Identify which cell holds the provided text, then report its [x, y] central coordinate. 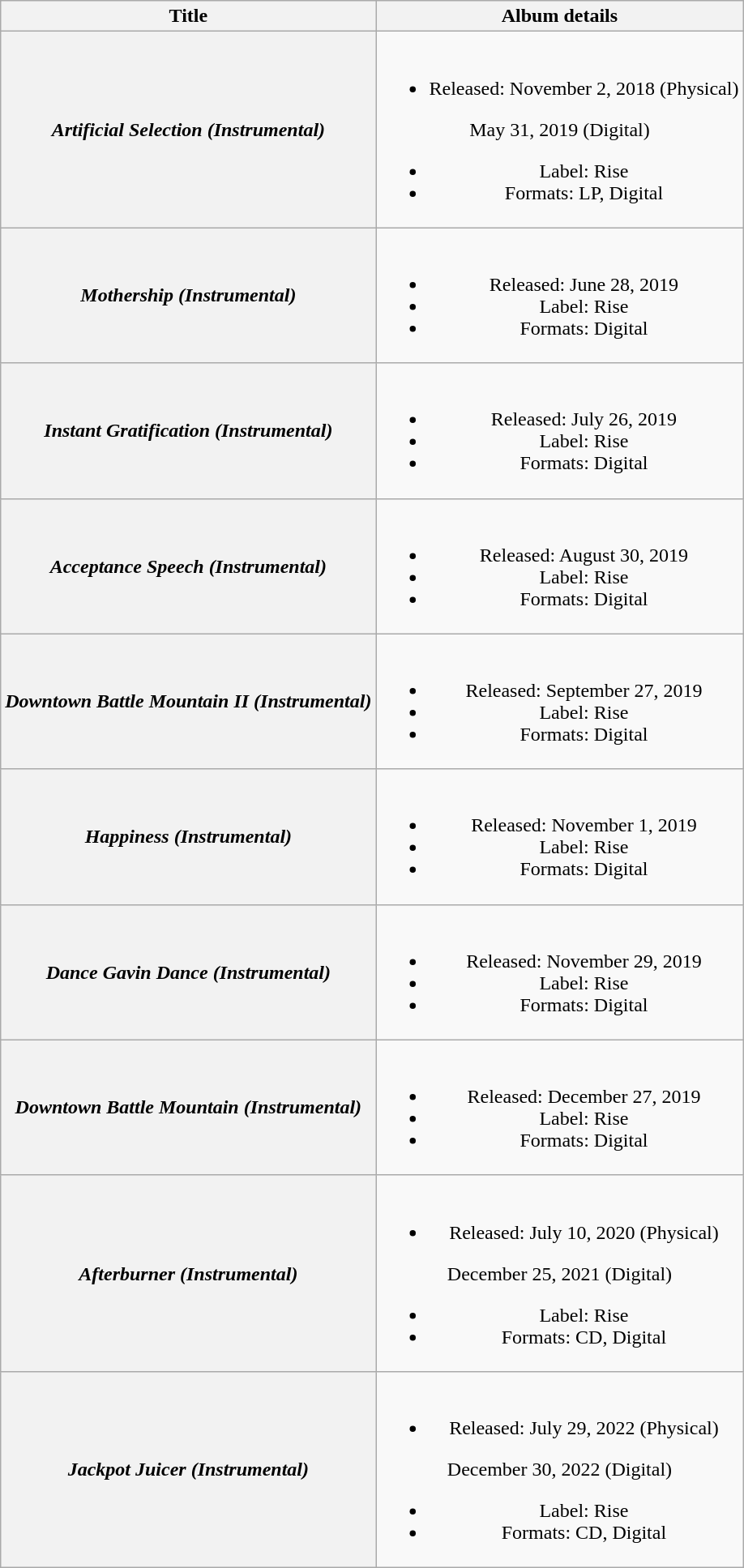
Mothership (Instrumental) [188, 295]
Released: August 30, 2019Label: RiseFormats: Digital [559, 566]
Released: June 28, 2019Label: RiseFormats: Digital [559, 295]
Released: November 29, 2019Label: RiseFormats: Digital [559, 972]
Afterburner (Instrumental) [188, 1273]
Released: July 26, 2019Label: RiseFormats: Digital [559, 431]
Released: July 10, 2020 (Physical)December 25, 2021 (Digital)Label: RiseFormats: CD, Digital [559, 1273]
Released: November 1, 2019Label: RiseFormats: Digital [559, 836]
Released: July 29, 2022 (Physical)December 30, 2022 (Digital)Label: RiseFormats: CD, Digital [559, 1469]
Instant Gratification (Instrumental) [188, 431]
Album details [559, 16]
Downtown Battle Mountain (Instrumental) [188, 1107]
Downtown Battle Mountain II (Instrumental) [188, 702]
Happiness (Instrumental) [188, 836]
Artificial Selection (Instrumental) [188, 130]
Released: September 27, 2019Label: RiseFormats: Digital [559, 702]
Dance Gavin Dance (Instrumental) [188, 972]
Title [188, 16]
Released: December 27, 2019Label: RiseFormats: Digital [559, 1107]
Released: November 2, 2018 (Physical)May 31, 2019 (Digital)Label: RiseFormats: LP, Digital [559, 130]
Jackpot Juicer (Instrumental) [188, 1469]
Acceptance Speech (Instrumental) [188, 566]
